Determine the (x, y) coordinate at the center of the cell enclosing the given text.  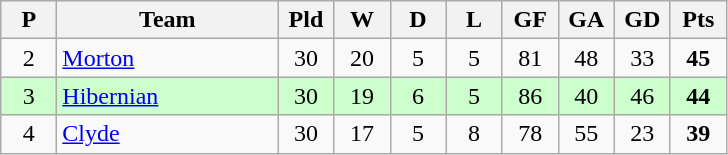
17 (362, 134)
44 (698, 96)
78 (530, 134)
45 (698, 58)
39 (698, 134)
GA (586, 20)
8 (474, 134)
23 (642, 134)
20 (362, 58)
33 (642, 58)
Hibernian (168, 96)
19 (362, 96)
4 (29, 134)
40 (586, 96)
W (362, 20)
Pts (698, 20)
48 (586, 58)
Clyde (168, 134)
Morton (168, 58)
2 (29, 58)
6 (418, 96)
D (418, 20)
GF (530, 20)
3 (29, 96)
55 (586, 134)
P (29, 20)
Pld (306, 20)
Team (168, 20)
46 (642, 96)
81 (530, 58)
GD (642, 20)
L (474, 20)
86 (530, 96)
